From the cell containing the given text, extract its center point as (X, Y) coordinate. 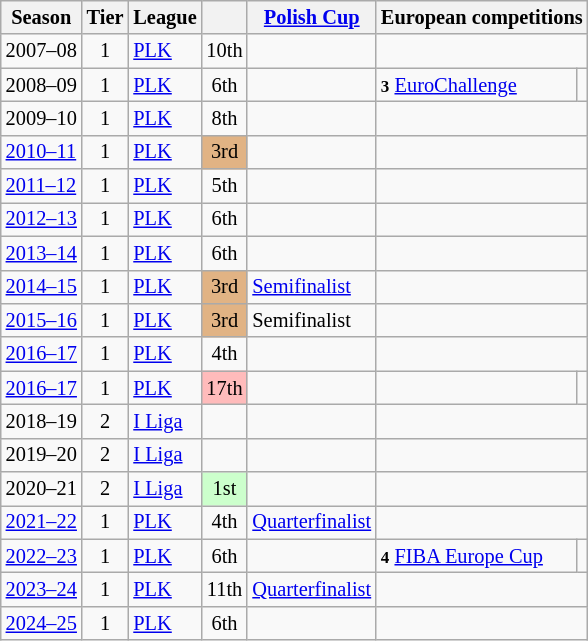
2008–09 (42, 85)
2023–24 (42, 589)
Polish Cup (312, 17)
10th (225, 51)
Tier (106, 17)
2019–20 (42, 455)
2012–13 (42, 219)
2009–10 (42, 118)
2013–14 (42, 253)
European competitions (482, 17)
1st (225, 489)
2015–16 (42, 320)
2018–19 (42, 421)
2011–12 (42, 186)
17th (225, 388)
2010–11 (42, 152)
5th (225, 186)
Season (42, 17)
2021–22 (42, 522)
2022–23 (42, 556)
3 EuroChallenge (476, 85)
8th (225, 118)
2007–08 (42, 51)
2014–15 (42, 287)
4 FIBA Europe Cup (476, 556)
League (164, 17)
2024–25 (42, 623)
2020–21 (42, 489)
11th (225, 589)
